Output the (x, y) coordinate of the center of the cell containing the given text.  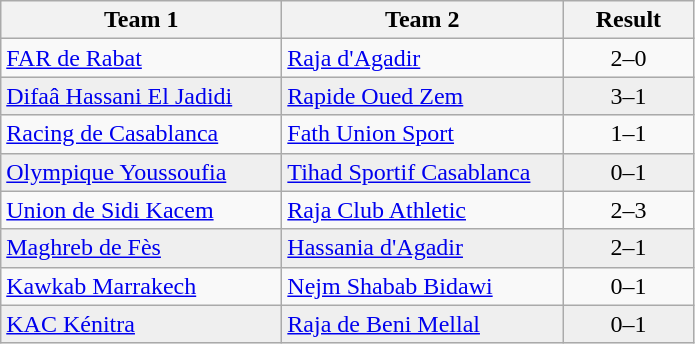
Nejm Shabab Bidawi (422, 286)
2–3 (628, 210)
Team 2 (422, 20)
Result (628, 20)
Raja de Beni Mellal (422, 324)
1–1 (628, 134)
Hassania d'Agadir (422, 248)
Raja d'Agadir (422, 58)
Racing de Casablanca (142, 134)
3–1 (628, 96)
Kawkab Marrakech (142, 286)
Tihad Sportif Casablanca (422, 172)
Olympique Youssoufia (142, 172)
Fath Union Sport (422, 134)
Team 1 (142, 20)
2–1 (628, 248)
Difaâ Hassani El Jadidi (142, 96)
Raja Club Athletic (422, 210)
Rapide Oued Zem (422, 96)
Union de Sidi Kacem (142, 210)
Maghreb de Fès (142, 248)
KAC Kénitra (142, 324)
FAR de Rabat (142, 58)
2–0 (628, 58)
